Determine the [x, y] coordinate at the center of the cell enclosing the given text.  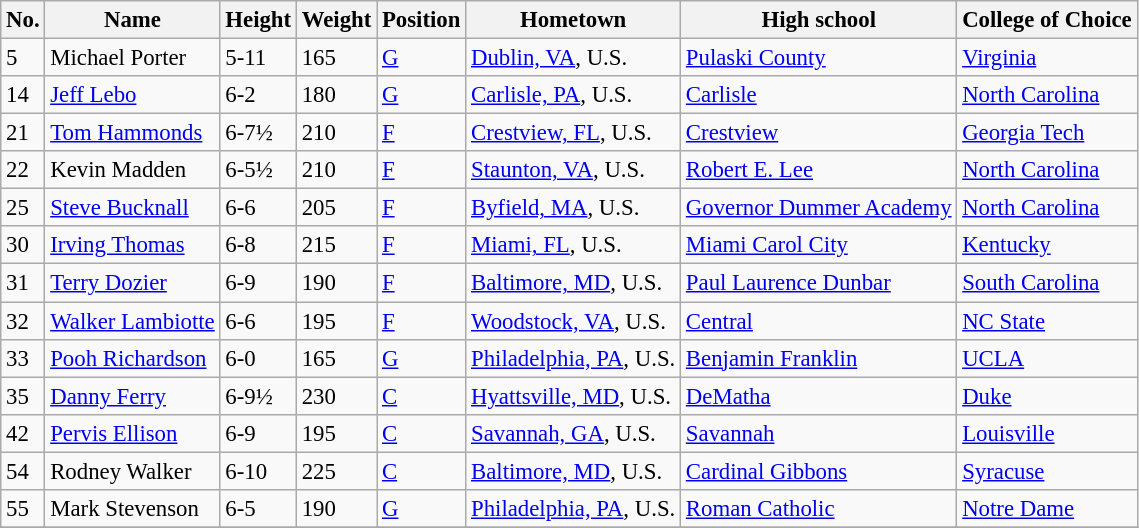
22 [23, 170]
Miami Carol City [819, 245]
Central [819, 321]
Jeff Lebo [132, 95]
Position [422, 20]
Cardinal Gibbons [819, 471]
UCLA [1047, 358]
6-5 [258, 509]
Savannah, GA, U.S. [574, 433]
Syracuse [1047, 471]
Duke [1047, 396]
DeMatha [819, 396]
Walker Lambiotte [132, 321]
Pervis Ellison [132, 433]
5 [23, 58]
Pulaski County [819, 58]
21 [23, 133]
Tom Hammonds [132, 133]
Name [132, 20]
6-0 [258, 358]
Miami, FL, U.S. [574, 245]
55 [23, 509]
Kentucky [1047, 245]
Carlisle, PA, U.S. [574, 95]
Crestview, FL, U.S. [574, 133]
Danny Ferry [132, 396]
Mark Stevenson [132, 509]
South Carolina [1047, 283]
6-7½ [258, 133]
Kevin Madden [132, 170]
Robert E. Lee [819, 170]
Byfield, MA, U.S. [574, 208]
180 [336, 95]
Pooh Richardson [132, 358]
Woodstock, VA, U.S. [574, 321]
Weight [336, 20]
31 [23, 283]
No. [23, 20]
Roman Catholic [819, 509]
6-2 [258, 95]
6-5½ [258, 170]
205 [336, 208]
Paul Laurence Dunbar [819, 283]
6-8 [258, 245]
Dublin, VA, U.S. [574, 58]
Crestview [819, 133]
High school [819, 20]
Georgia Tech [1047, 133]
Hometown [574, 20]
Staunton, VA, U.S. [574, 170]
Notre Dame [1047, 509]
Savannah [819, 433]
Governor Dummer Academy [819, 208]
225 [336, 471]
6-9½ [258, 396]
Louisville [1047, 433]
Terry Dozier [132, 283]
Carlisle [819, 95]
33 [23, 358]
Steve Bucknall [132, 208]
54 [23, 471]
32 [23, 321]
Michael Porter [132, 58]
5-11 [258, 58]
Virginia [1047, 58]
Irving Thomas [132, 245]
25 [23, 208]
215 [336, 245]
230 [336, 396]
NC State [1047, 321]
14 [23, 95]
35 [23, 396]
30 [23, 245]
42 [23, 433]
Hyattsville, MD, U.S. [574, 396]
College of Choice [1047, 20]
6-10 [258, 471]
Rodney Walker [132, 471]
Benjamin Franklin [819, 358]
Height [258, 20]
